Find where the given text appears and provide that cell's center as (x, y) coordinate. 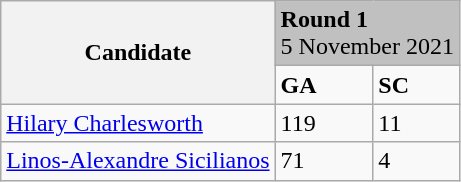
Round 15 November 2021 (367, 34)
71 (324, 161)
Hilary Charlesworth (138, 123)
Candidate (138, 52)
119 (324, 123)
Linos-Alexandre Sicilianos (138, 161)
GA (324, 85)
11 (416, 123)
SC (416, 85)
4 (416, 161)
